Output the (X, Y) coordinate of the center of the cell containing the given text.  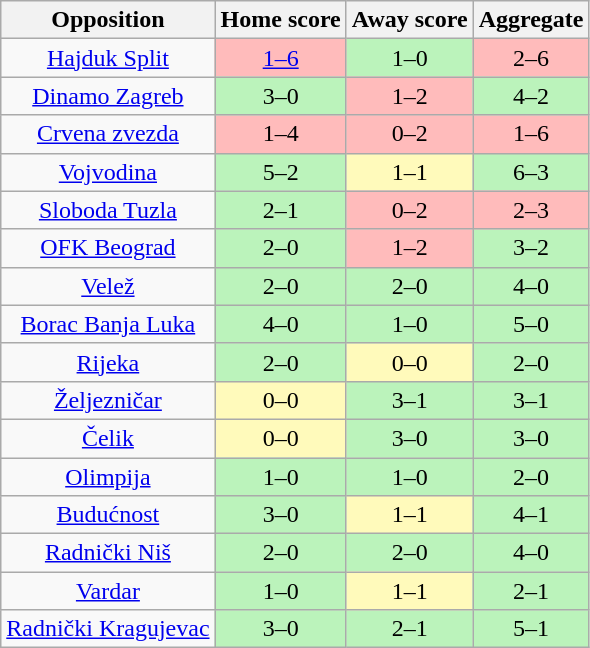
Velež (108, 286)
1–4 (280, 134)
Budućnost (108, 515)
Sloboda Tuzla (108, 210)
6–3 (531, 172)
Rijeka (108, 362)
Radnički Kragujevac (108, 629)
4–1 (531, 515)
Home score (280, 20)
Aggregate (531, 20)
Dinamo Zagreb (108, 96)
Željezničar (108, 400)
5–1 (531, 629)
Hajduk Split (108, 58)
OFK Beograd (108, 248)
Opposition (108, 20)
3–2 (531, 248)
2–3 (531, 210)
4–2 (531, 96)
Radnički Niš (108, 553)
Olimpija (108, 477)
Away score (410, 20)
5–0 (531, 324)
5–2 (280, 172)
Vardar (108, 591)
Vojvodina (108, 172)
Čelik (108, 438)
Crvena zvezda (108, 134)
Borac Banja Luka (108, 324)
2–6 (531, 58)
